Capture the cell that displays the provided text and extract its [X, Y] central coordinate. 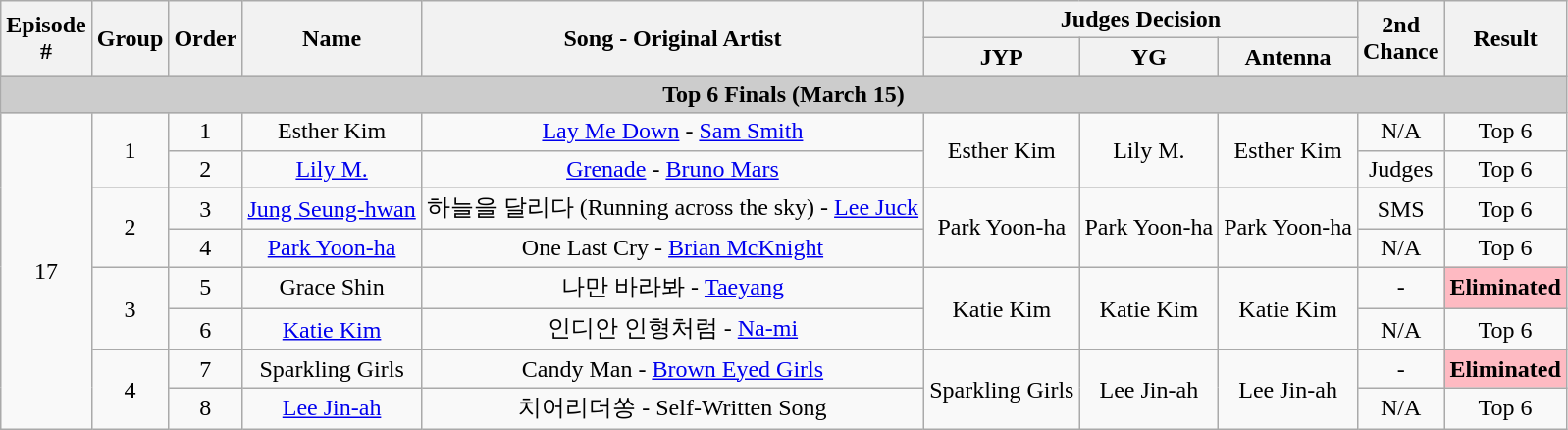
Episode# [46, 38]
Candy Man - Brown Eyed Girls [672, 369]
나만 바라봐 - Taeyang [672, 289]
인디안 인형처럼 - Na-mi [672, 330]
Lay Me Down - Sam Smith [672, 132]
Grace Shin [332, 289]
Order [206, 38]
Jung Seung-hwan [332, 208]
치어리더쏭 - Self-Written Song [672, 408]
YG [1149, 57]
Judges Decision [1141, 20]
SMS [1400, 208]
2ndChance [1400, 38]
Group [130, 38]
JYP [1002, 57]
6 [206, 330]
Top 6 Finals (March 15) [784, 94]
Name [332, 38]
One Last Cry - Brian McKnight [672, 248]
하늘을 달리다 (Running across the sky) - Lee Juck [672, 208]
Grenade - Bruno Mars [672, 169]
Result [1505, 38]
Antenna [1288, 57]
17 [46, 271]
7 [206, 369]
Judges [1400, 169]
5 [206, 289]
8 [206, 408]
Song - Original Artist [672, 38]
